Identify which cell holds the provided text, then report its (x, y) central coordinate. 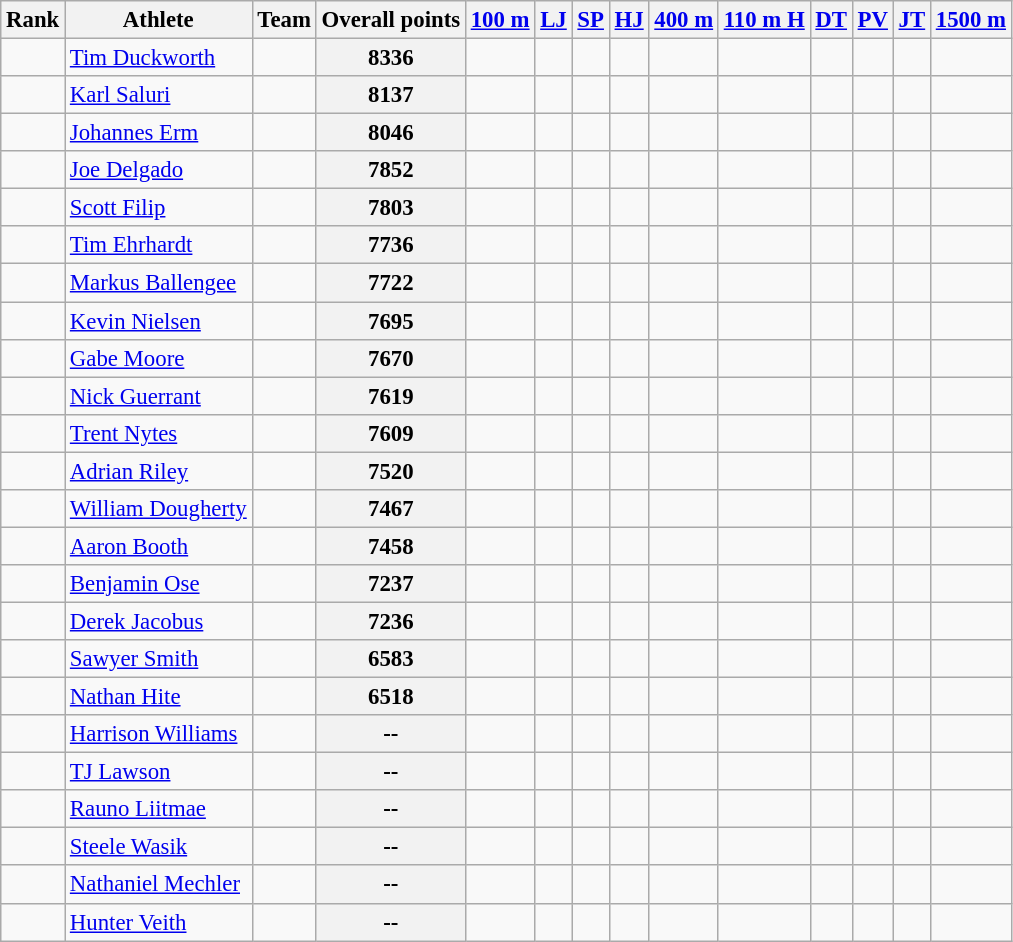
Scott Filip (158, 208)
7520 (390, 471)
Joe Delgado (158, 170)
Nathaniel Mechler (158, 885)
Kevin Nielsen (158, 321)
Nick Guerrant (158, 396)
100 m (500, 20)
7236 (390, 621)
TJ Lawson (158, 772)
William Dougherty (158, 509)
Tim Duckworth (158, 58)
Nathan Hite (158, 697)
Gabe Moore (158, 358)
7803 (390, 208)
8336 (390, 58)
PV (872, 20)
7237 (390, 584)
Benjamin Ose (158, 584)
LJ (554, 20)
8046 (390, 133)
7722 (390, 283)
Athlete (158, 20)
Trent Nytes (158, 433)
Team (284, 20)
7619 (390, 396)
400 m (684, 20)
Rank (33, 20)
Johannes Erm (158, 133)
7736 (390, 245)
Sawyer Smith (158, 659)
Harrison Williams (158, 734)
8137 (390, 95)
SP (590, 20)
Rauno Liitmae (158, 809)
DT (831, 20)
JT (912, 20)
1500 m (970, 20)
Adrian Riley (158, 471)
Steele Wasik (158, 847)
Aaron Booth (158, 546)
7467 (390, 509)
7852 (390, 170)
Hunter Veith (158, 922)
Markus Ballengee (158, 283)
Tim Ehrhardt (158, 245)
HJ (629, 20)
6518 (390, 697)
110 m H (764, 20)
6583 (390, 659)
Overall points (390, 20)
Karl Saluri (158, 95)
Derek Jacobus (158, 621)
7609 (390, 433)
7458 (390, 546)
7670 (390, 358)
7695 (390, 321)
